Return the (x, y) coordinate for the center point of the cell that contains the specified text.  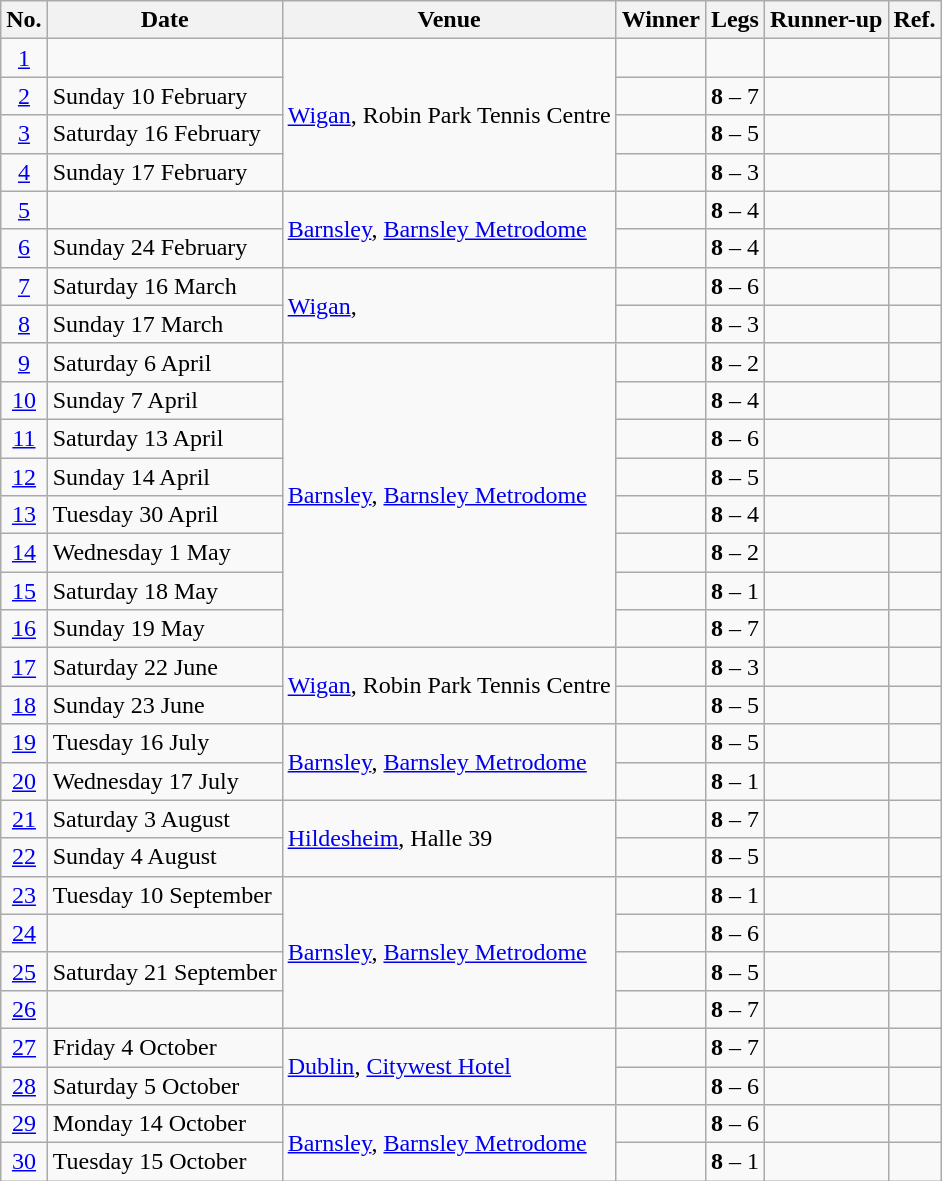
Ref. (914, 20)
27 (24, 1047)
18 (24, 705)
30 (24, 1162)
12 (24, 477)
Saturday 6 April (164, 362)
Saturday 16 February (164, 134)
Legs (734, 20)
Tuesday 16 July (164, 743)
8 (24, 324)
13 (24, 515)
14 (24, 553)
7 (24, 286)
Winner (660, 20)
Monday 14 October (164, 1124)
21 (24, 819)
Wigan, (449, 305)
Sunday 14 April (164, 477)
29 (24, 1124)
Sunday 19 May (164, 629)
Saturday 21 September (164, 971)
28 (24, 1085)
2 (24, 96)
24 (24, 933)
Tuesday 15 October (164, 1162)
9 (24, 362)
No. (24, 20)
Sunday 17 March (164, 324)
19 (24, 743)
Friday 4 October (164, 1047)
26 (24, 1009)
11 (24, 438)
Wednesday 1 May (164, 553)
Wednesday 17 July (164, 781)
Saturday 18 May (164, 591)
Sunday 7 April (164, 400)
3 (24, 134)
Dublin, Citywest Hotel (449, 1066)
6 (24, 248)
23 (24, 895)
Saturday 5 October (164, 1085)
Sunday 23 June (164, 705)
1 (24, 58)
Sunday 10 February (164, 96)
Saturday 3 August (164, 819)
22 (24, 857)
Hildesheim, Halle 39 (449, 838)
Tuesday 10 September (164, 895)
Saturday 13 April (164, 438)
Tuesday 30 April (164, 515)
17 (24, 667)
Saturday 16 March (164, 286)
Sunday 17 February (164, 172)
Sunday 4 August (164, 857)
Sunday 24 February (164, 248)
15 (24, 591)
20 (24, 781)
25 (24, 971)
Venue (449, 20)
5 (24, 210)
16 (24, 629)
4 (24, 172)
Runner-up (826, 20)
Saturday 22 June (164, 667)
Date (164, 20)
10 (24, 400)
